From the cell containing the given text, extract its center point as (x, y) coordinate. 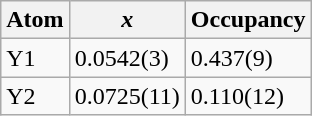
0.110(12) (248, 96)
Y2 (35, 96)
0.0725(11) (127, 96)
0.437(9) (248, 58)
Occupancy (248, 20)
x (127, 20)
0.0542(3) (127, 58)
Atom (35, 20)
Y1 (35, 58)
